Capture the cell that displays the provided text and extract its [X, Y] central coordinate. 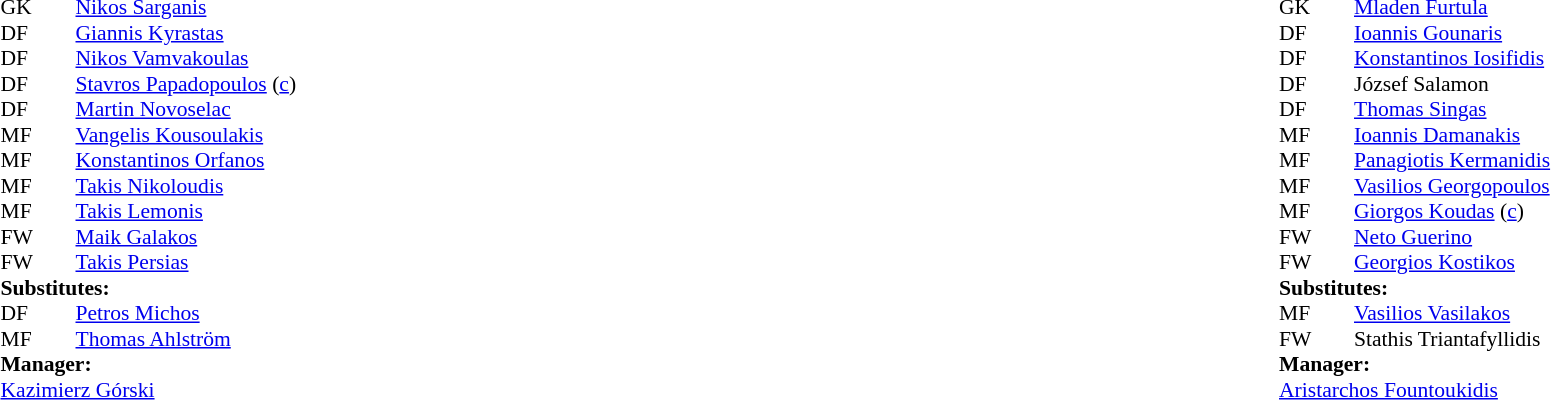
Giorgos Koudas (c) [1452, 211]
Neto Guerino [1452, 237]
Vasilios Vasilakos [1452, 313]
Manager: [148, 365]
Konstantinos Orfanos [186, 161]
Petros Michos [186, 313]
Takis Lemonis [186, 211]
Ioannis Damanakis [1452, 135]
Takis Nikoloudis [186, 186]
Substitutes: [148, 288]
Vangelis Kousoulakis [186, 135]
Giannis Kyrastas [186, 33]
Ioannis Gounaris [1452, 33]
Konstantinos Iosifidis [1452, 59]
Thomas Ahlström [186, 339]
Martin Novoselac [186, 109]
Thomas Singas [1452, 109]
Georgios Kostikos [1452, 263]
Vasilios Georgopoulos [1452, 186]
Maik Galakos [186, 237]
Takis Persias [186, 263]
Stathis Triantafyllidis [1452, 339]
Nikos Vamvakoulas [186, 59]
Stavros Papadopoulos (c) [186, 84]
Panagiotis Kermanidis [1452, 161]
József Salamon [1452, 84]
